Search for the cell housing the specified text and yield its [x, y] center coordinate. 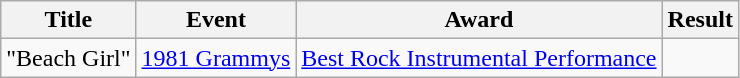
Award [479, 20]
Title [68, 20]
Result [700, 20]
"Beach Girl" [68, 58]
Event [216, 20]
1981 Grammys [216, 58]
Best Rock Instrumental Performance [479, 58]
